Find where the given text appears and provide that cell's center as (X, Y) coordinate. 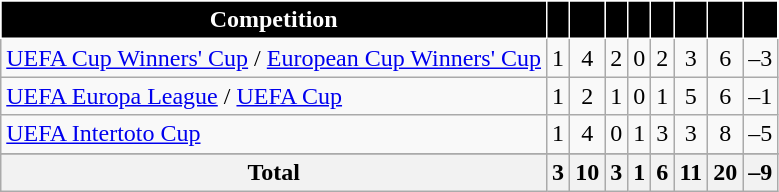
Total (274, 172)
UEFA Europa League / UEFA Cup (274, 96)
8 (726, 134)
–1 (760, 96)
UEFA Cup Winners' Cup / European Cup Winners' Cup (274, 58)
11 (691, 172)
10 (588, 172)
Competition (274, 20)
UEFA Intertoto Cup (274, 134)
–3 (760, 58)
–9 (760, 172)
20 (726, 172)
5 (691, 96)
–5 (760, 134)
